Detect which cell encompasses the target text, then output its [X, Y] center coordinate. 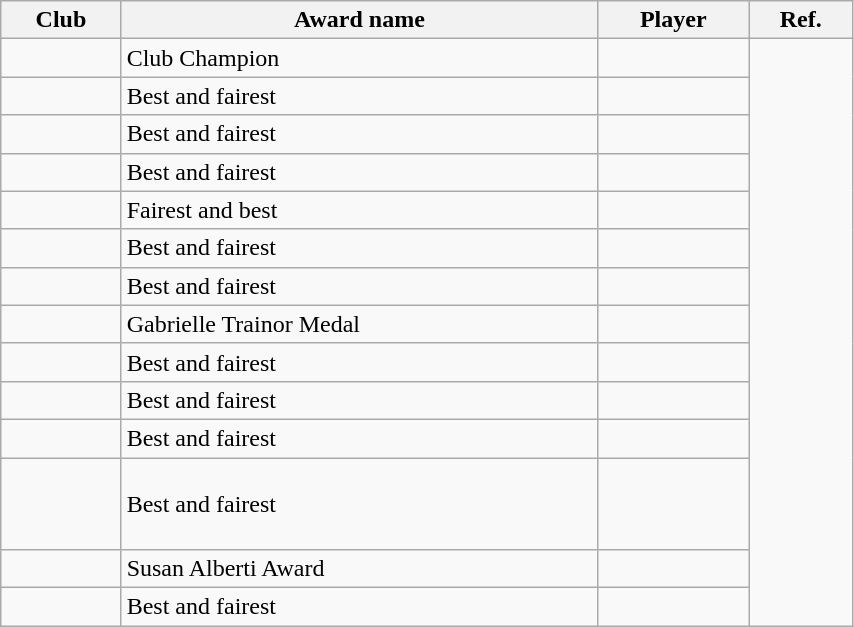
Player [674, 20]
Susan Alberti Award [359, 569]
Gabrielle Trainor Medal [359, 324]
Award name [359, 20]
Club [61, 20]
Ref. [800, 20]
Club Champion [359, 58]
Fairest and best [359, 210]
